From the cell containing the given text, extract its center point as [X, Y] coordinate. 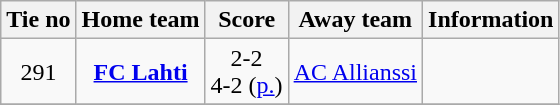
Tie no [38, 20]
Information [491, 20]
2-2 4-2 (p.) [246, 72]
Away team [355, 20]
FC Lahti [140, 72]
Score [246, 20]
291 [38, 72]
AC Allianssi [355, 72]
Home team [140, 20]
